From the cell containing the given text, extract its center point as (x, y) coordinate. 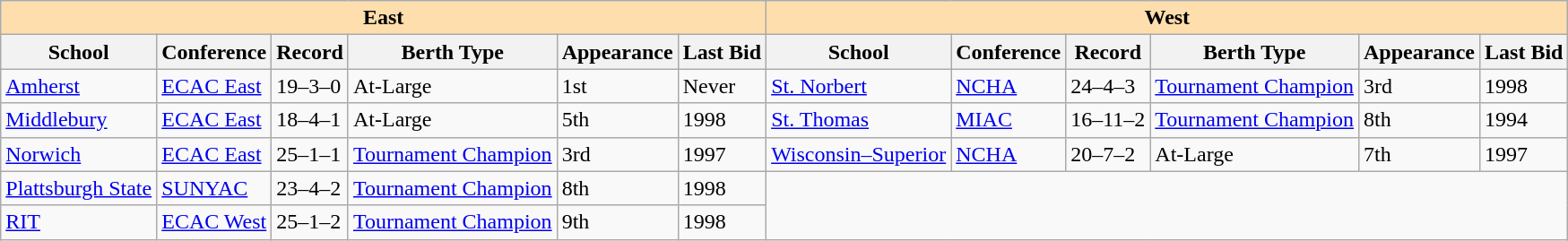
1st (617, 86)
18–4–1 (310, 120)
24–4–3 (1108, 86)
Middlebury (79, 120)
Wisconsin–Superior (859, 154)
Plattsburgh State (79, 188)
Never (722, 86)
West (1167, 18)
25–1–2 (310, 222)
20–7–2 (1108, 154)
25–1–1 (310, 154)
5th (617, 120)
RIT (79, 222)
Amherst (79, 86)
East (384, 18)
19–3–0 (310, 86)
ECAC West (214, 222)
16–11–2 (1108, 120)
St. Thomas (859, 120)
MIAC (1009, 120)
Norwich (79, 154)
23–4–2 (310, 188)
1994 (1524, 120)
9th (617, 222)
SUNYAC (214, 188)
St. Norbert (859, 86)
7th (1418, 154)
